Return (x, y) of the center of cell containing provided text 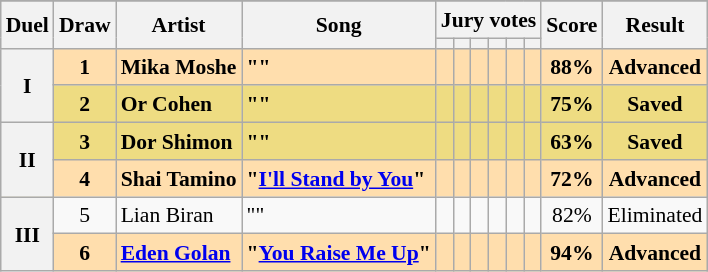
Result (656, 24)
82% (572, 216)
88% (572, 66)
4 (85, 178)
Dor Shimon (179, 142)
1 (85, 66)
I (28, 85)
6 (85, 252)
Or Cohen (179, 104)
Mika Moshe (179, 66)
63% (572, 142)
Shai Tamino (179, 178)
"I'll Stand by You" (339, 178)
"You Raise Me Up" (339, 252)
Eliminated (656, 216)
75% (572, 104)
II (28, 160)
Eden Golan (179, 252)
72% (572, 178)
Score (572, 24)
94% (572, 252)
Artist (179, 24)
Lian Biran (179, 216)
Draw (85, 24)
Song (339, 24)
5 (85, 216)
III (28, 234)
2 (85, 104)
Duel (28, 24)
3 (85, 142)
Jury votes (488, 20)
